Determine the [X, Y] coordinate at the center of the cell enclosing the given text.  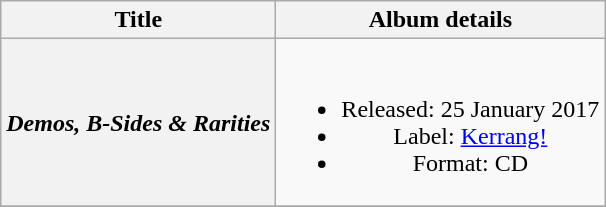
Title [138, 20]
Demos, B-Sides & Rarities [138, 122]
Album details [440, 20]
Released: 25 January 2017Label: Kerrang!Format: CD [440, 122]
